Extract the [X, Y] coordinate from the center of the cell holding the provided text.  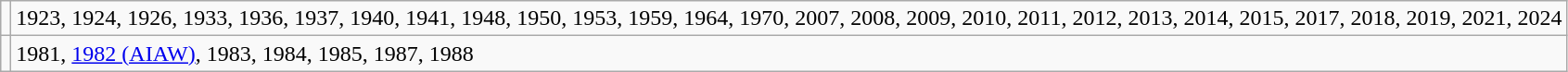
1981, 1982 (AIAW), 1983, 1984, 1985, 1987, 1988 [789, 54]
